Determine the (x, y) coordinate at the center of the cell enclosing the given text.  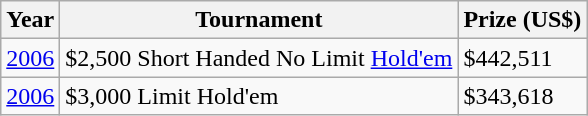
Year (30, 20)
$3,000 Limit Hold'em (259, 96)
Prize (US$) (522, 20)
$343,618 (522, 96)
$2,500 Short Handed No Limit Hold'em (259, 58)
$442,511 (522, 58)
Tournament (259, 20)
